From the cell containing the given text, extract its center point as (X, Y) coordinate. 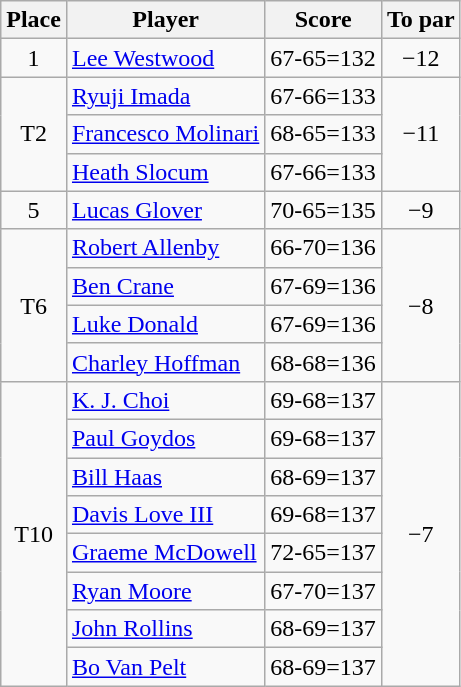
T10 (34, 533)
Charley Hoffman (165, 362)
John Rollins (165, 629)
68-68=136 (324, 362)
−7 (420, 533)
Ben Crane (165, 286)
T2 (34, 134)
To par (420, 20)
Lee Westwood (165, 58)
70-65=135 (324, 210)
Lucas Glover (165, 210)
67-70=137 (324, 591)
5 (34, 210)
Player (165, 20)
−9 (420, 210)
Place (34, 20)
72-65=137 (324, 553)
Heath Slocum (165, 172)
Francesco Molinari (165, 134)
−11 (420, 134)
1 (34, 58)
68-65=133 (324, 134)
Ryuji Imada (165, 96)
Paul Goydos (165, 438)
−12 (420, 58)
Luke Donald (165, 324)
Graeme McDowell (165, 553)
T6 (34, 305)
Ryan Moore (165, 591)
Bill Haas (165, 477)
K. J. Choi (165, 400)
Davis Love III (165, 515)
−8 (420, 305)
Robert Allenby (165, 248)
Score (324, 20)
Bo Van Pelt (165, 667)
66-70=136 (324, 248)
67-65=132 (324, 58)
